Identify which cell holds the provided text, then report its (x, y) central coordinate. 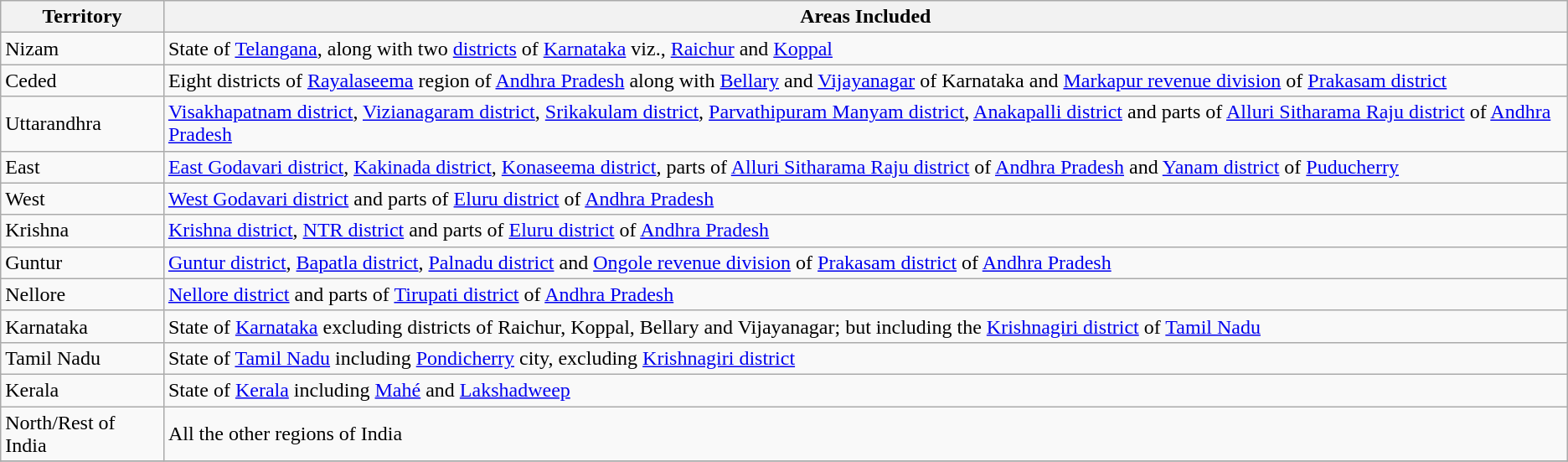
All the other regions of India (865, 433)
Ceded (82, 80)
Guntur district, Bapatla district, Palnadu district and Ongole revenue division of Prakasam district of Andhra Pradesh (865, 262)
Krishna (82, 231)
Areas Included (865, 17)
Uttarandhra (82, 124)
Kerala (82, 390)
State of Karnataka excluding districts of Raichur, Koppal, Bellary and Vijayanagar; but including the Krishnagiri district of Tamil Nadu (865, 326)
State of Tamil Nadu including Pondicherry city, excluding Krishnagiri district (865, 358)
State of Kerala including Mahé and Lakshadweep (865, 390)
Territory (82, 17)
Guntur (82, 262)
Tamil Nadu (82, 358)
East (82, 167)
West Godavari district and parts of Eluru district of Andhra Pradesh (865, 199)
Nellore district and parts of Tirupati district of Andhra Pradesh (865, 294)
Karnataka (82, 326)
State of Telangana, along with two districts of Karnataka viz., Raichur and Koppal (865, 49)
Krishna district, NTR district and parts of Eluru district of Andhra Pradesh (865, 231)
Nizam (82, 49)
North/Rest of India (82, 433)
Nellore (82, 294)
West (82, 199)
